Output the (X, Y) coordinate of the center of the cell containing the given text.  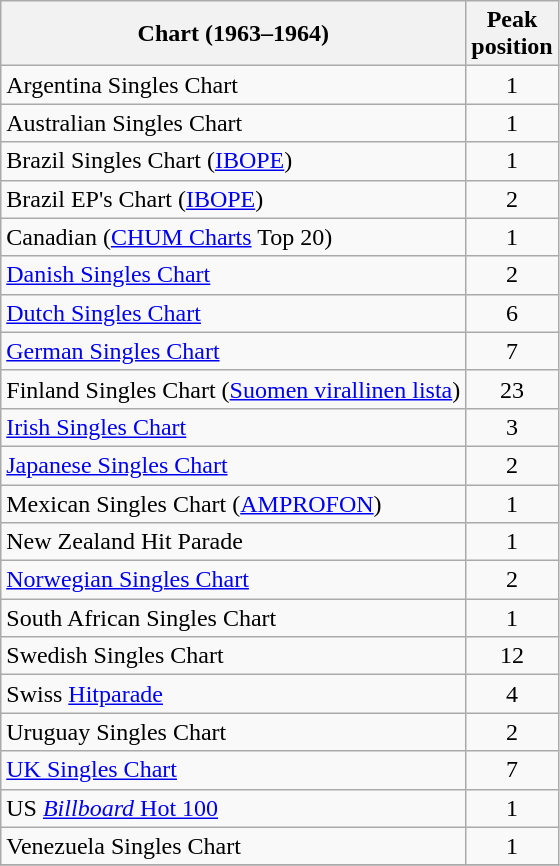
Peakposition (512, 34)
Dutch Singles Chart (234, 313)
South African Singles Chart (234, 618)
Brazil EP's Chart (IBOPE) (234, 199)
12 (512, 656)
Australian Singles Chart (234, 123)
Swedish Singles Chart (234, 656)
Brazil Singles Chart (IBOPE) (234, 161)
Venezuela Singles Chart (234, 846)
German Singles Chart (234, 351)
Chart (1963–1964) (234, 34)
Mexican Singles Chart (AMPROFON) (234, 503)
Argentina Singles Chart (234, 85)
UK Singles Chart (234, 770)
Finland Singles Chart (Suomen virallinen lista) (234, 389)
23 (512, 389)
Swiss Hitparade (234, 694)
3 (512, 427)
Japanese Singles Chart (234, 465)
New Zealand Hit Parade (234, 542)
6 (512, 313)
Uruguay Singles Chart (234, 732)
Norwegian Singles Chart (234, 580)
Canadian (CHUM Charts Top 20) (234, 237)
Irish Singles Chart (234, 427)
Danish Singles Chart (234, 275)
US Billboard Hot 100 (234, 808)
4 (512, 694)
